Search for the cell housing the specified text and yield its (x, y) center coordinate. 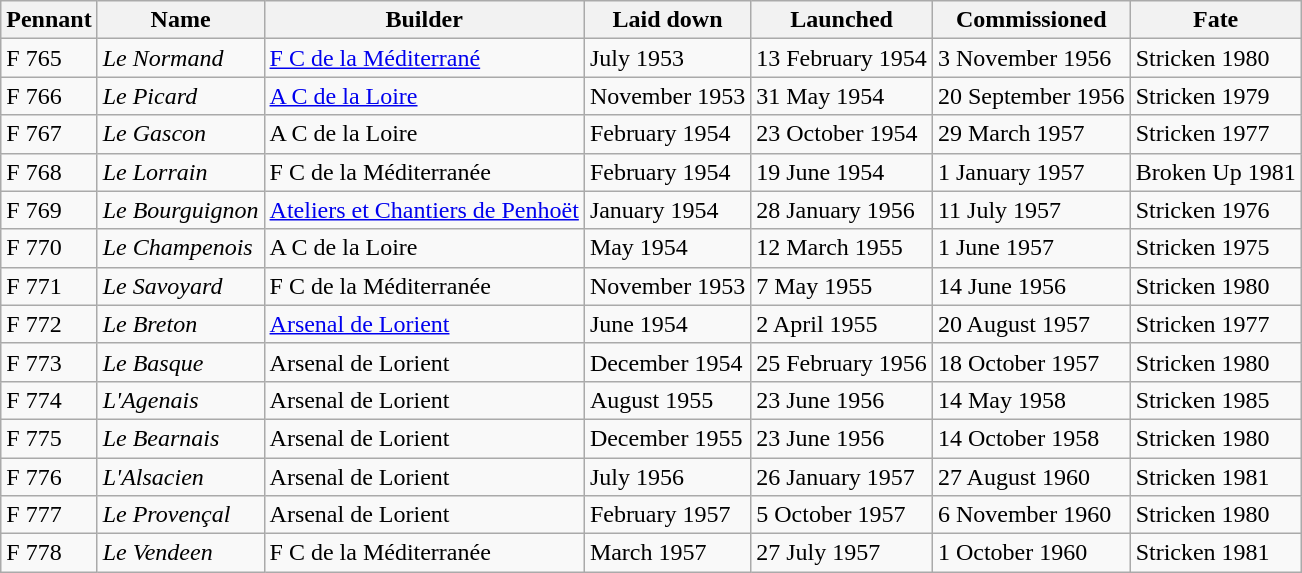
F 771 (49, 286)
June 1954 (667, 324)
F 767 (49, 134)
Commissioned (1031, 20)
20 September 1956 (1031, 96)
December 1954 (667, 362)
F 776 (49, 477)
29 March 1957 (1031, 134)
Le Picard (180, 96)
13 February 1954 (842, 58)
25 February 1956 (842, 362)
February 1957 (667, 515)
F 775 (49, 438)
2 April 1955 (842, 324)
1 June 1957 (1031, 248)
Fate (1216, 20)
Le Breton (180, 324)
Launched (842, 20)
F 772 (49, 324)
F 768 (49, 172)
May 1954 (667, 248)
1 October 1960 (1031, 553)
14 October 1958 (1031, 438)
F 773 (49, 362)
27 August 1960 (1031, 477)
F 778 (49, 553)
Le Savoyard (180, 286)
14 May 1958 (1031, 400)
5 October 1957 (842, 515)
Pennant (49, 20)
28 January 1956 (842, 210)
18 October 1957 (1031, 362)
December 1955 (667, 438)
27 July 1957 (842, 553)
14 June 1956 (1031, 286)
L'Alsacien (180, 477)
July 1953 (667, 58)
Le Normand (180, 58)
11 July 1957 (1031, 210)
Le Vendeen (180, 553)
Stricken 1975 (1216, 248)
F 769 (49, 210)
Le Bearnais (180, 438)
F 777 (49, 515)
August 1955 (667, 400)
12 March 1955 (842, 248)
6 November 1960 (1031, 515)
Builder (424, 20)
20 August 1957 (1031, 324)
Le Bourguignon (180, 210)
F 765 (49, 58)
Stricken 1985 (1216, 400)
July 1956 (667, 477)
Le Provençal (180, 515)
March 1957 (667, 553)
19 June 1954 (842, 172)
26 January 1957 (842, 477)
Le Gascon (180, 134)
Broken Up 1981 (1216, 172)
L'Agenais (180, 400)
Le Champenois (180, 248)
Stricken 1979 (1216, 96)
January 1954 (667, 210)
Le Lorrain (180, 172)
Laid down (667, 20)
Ateliers et Chantiers de Penhoët (424, 210)
F 770 (49, 248)
31 May 1954 (842, 96)
Le Basque (180, 362)
1 January 1957 (1031, 172)
Name (180, 20)
3 November 1956 (1031, 58)
7 May 1955 (842, 286)
F 766 (49, 96)
23 October 1954 (842, 134)
F C de la Méditerrané (424, 58)
F 774 (49, 400)
Stricken 1976 (1216, 210)
